Scan for the cell matching the given text and deliver its (X, Y) coordinate at center. 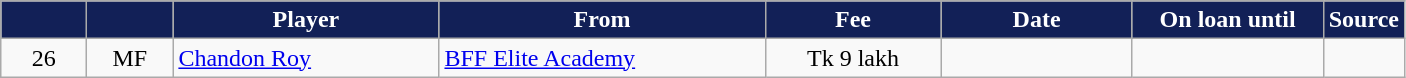
Fee (853, 20)
BFF Elite Academy (602, 58)
MF (130, 58)
Player (306, 20)
On loan until (1228, 20)
Date (1036, 20)
From (602, 20)
Source (1364, 20)
Chandon Roy (306, 58)
26 (44, 58)
Tk 9 lakh (853, 58)
